Determine the [x, y] coordinate at the center of the cell enclosing the given text.  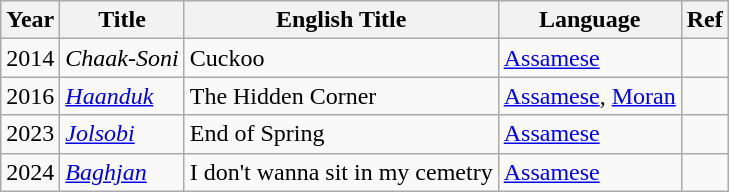
Language [590, 20]
Year [30, 20]
Cuckoo [341, 58]
2016 [30, 96]
Jolsobi [122, 134]
2023 [30, 134]
Assamese, Moran [590, 96]
I don't wanna sit in my cemetry [341, 172]
Baghjan [122, 172]
Title [122, 20]
2024 [30, 172]
The Hidden Corner [341, 96]
Chaak-Soni [122, 58]
End of Spring [341, 134]
Ref [704, 20]
English Title [341, 20]
Haanduk [122, 96]
2014 [30, 58]
